Provide the (X, Y) coordinate of the cell's center where the given text is located.  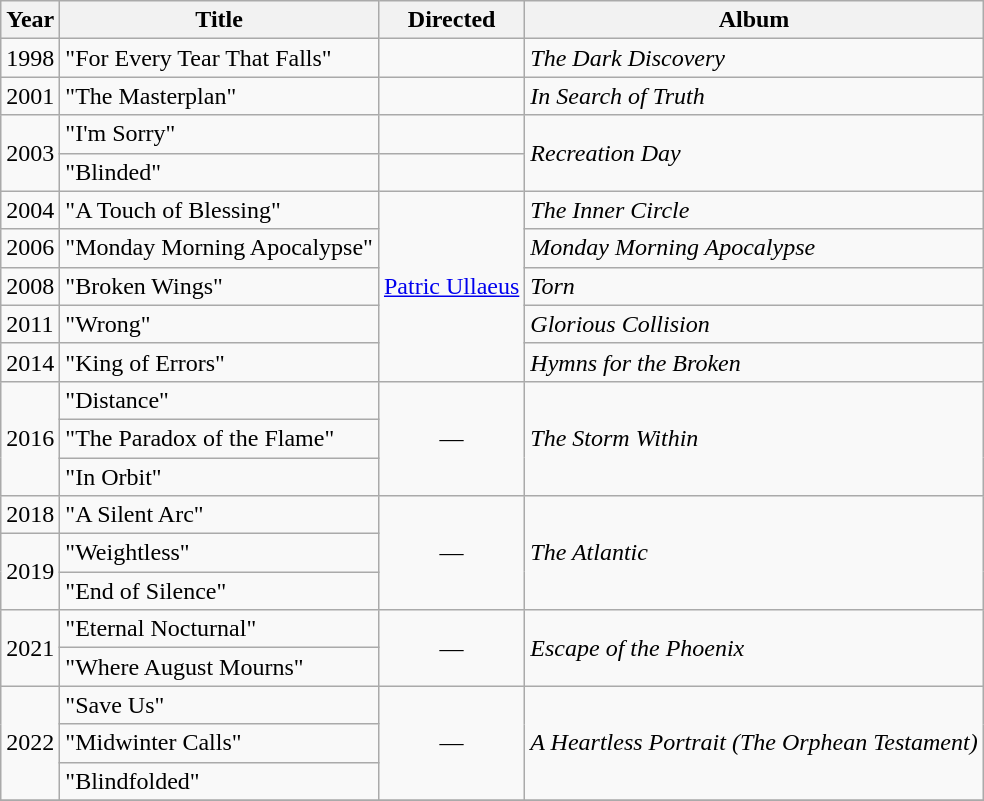
Recreation Day (754, 153)
The Storm Within (754, 438)
"Monday Morning Apocalypse" (220, 248)
2001 (30, 96)
2006 (30, 248)
Monday Morning Apocalypse (754, 248)
2021 (30, 648)
2008 (30, 286)
2014 (30, 362)
"In Orbit" (220, 477)
"A Touch of Blessing" (220, 210)
Year (30, 20)
2018 (30, 515)
Title (220, 20)
The Dark Discovery (754, 58)
1998 (30, 58)
2019 (30, 572)
"Midwinter Calls" (220, 743)
Patric Ullaeus (451, 286)
The Inner Circle (754, 210)
"End of Silence" (220, 591)
"King of Errors" (220, 362)
"I'm Sorry" (220, 134)
Glorious Collision (754, 324)
2011 (30, 324)
"The Paradox of the Flame" (220, 438)
"The Masterplan" (220, 96)
"Broken Wings" (220, 286)
"Eternal Nocturnal" (220, 629)
"Where August Mourns" (220, 667)
Hymns for the Broken (754, 362)
2022 (30, 743)
In Search of Truth (754, 96)
2016 (30, 438)
Album (754, 20)
A Heartless Portrait (The Orphean Testament) (754, 743)
Torn (754, 286)
Directed (451, 20)
"Distance" (220, 400)
"Blinded" (220, 172)
"Blindfolded" (220, 781)
The Atlantic (754, 553)
"A Silent Arc" (220, 515)
"Save Us" (220, 705)
2004 (30, 210)
"Wrong" (220, 324)
Escape of the Phoenix (754, 648)
2003 (30, 153)
"Weightless" (220, 553)
"For Every Tear That Falls" (220, 58)
